Find where the given text appears and provide that cell's center as (x, y) coordinate. 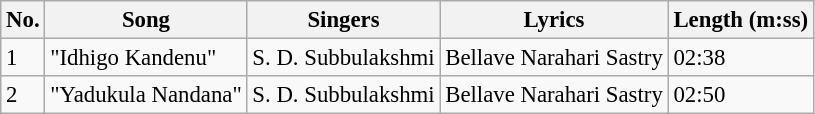
2 (23, 95)
Lyrics (554, 20)
Length (m:ss) (740, 20)
No. (23, 20)
1 (23, 58)
"Yadukula Nandana" (146, 95)
Singers (344, 20)
Song (146, 20)
02:38 (740, 58)
02:50 (740, 95)
"Idhigo Kandenu" (146, 58)
